Detect which cell encompasses the target text, then output its (x, y) center coordinate. 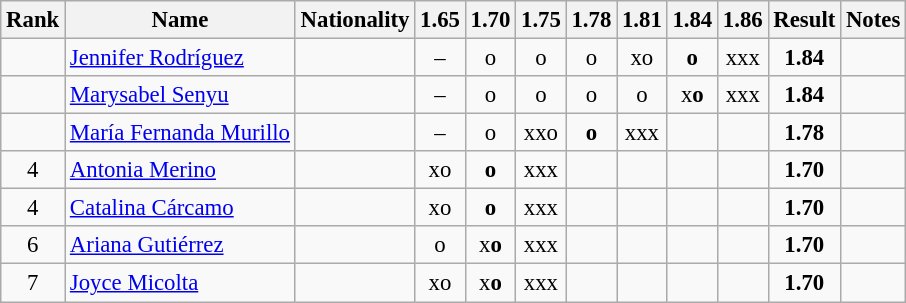
1.65 (440, 20)
Notes (874, 20)
Joyce Micolta (180, 283)
7 (33, 283)
Marysabel Senyu (180, 95)
1.86 (743, 20)
1.81 (642, 20)
María Fernanda Murillo (180, 133)
Result (804, 20)
Jennifer Rodríguez (180, 58)
1.75 (541, 20)
Ariana Gutiérrez (180, 245)
Name (180, 20)
Catalina Cárcamo (180, 208)
Antonia Merino (180, 170)
xxo (541, 133)
Nationality (354, 20)
Rank (33, 20)
6 (33, 245)
